Return the (X, Y) coordinate for the center point of the cell that contains the specified text.  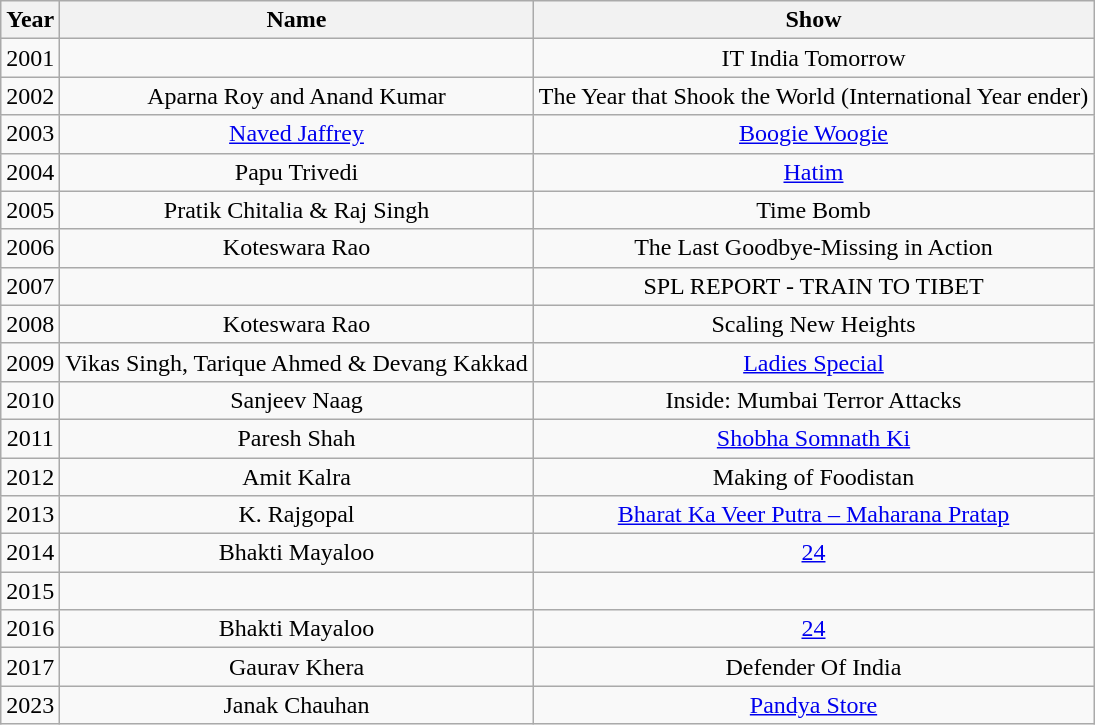
Janak Chauhan (296, 705)
2005 (30, 210)
Scaling New Heights (814, 324)
The Year that Shook the World (International Year ender) (814, 96)
Name (296, 20)
2004 (30, 172)
Making of Foodistan (814, 477)
Aparna Roy and Anand Kumar (296, 96)
2023 (30, 705)
2009 (30, 362)
Ladies Special (814, 362)
2006 (30, 248)
Pratik Chitalia & Raj Singh (296, 210)
2012 (30, 477)
Vikas Singh, Tarique Ahmed & Devang Kakkad (296, 362)
Pandya Store (814, 705)
Gaurav Khera (296, 667)
Naved Jaffrey (296, 134)
Year (30, 20)
The Last Goodbye-Missing in Action (814, 248)
2007 (30, 286)
2016 (30, 629)
Shobha Somnath Ki (814, 438)
2001 (30, 58)
2017 (30, 667)
Amit Kalra (296, 477)
2011 (30, 438)
K. Rajgopal (296, 515)
2010 (30, 400)
Sanjeev Naag (296, 400)
Defender Of India (814, 667)
IT India Tomorrow (814, 58)
Boogie Woogie (814, 134)
2014 (30, 553)
2015 (30, 591)
Paresh Shah (296, 438)
Time Bomb (814, 210)
Bharat Ka Veer Putra – Maharana Pratap (814, 515)
Inside: Mumbai Terror Attacks (814, 400)
Hatim (814, 172)
2008 (30, 324)
Papu Trivedi (296, 172)
2002 (30, 96)
Show (814, 20)
SPL REPORT - TRAIN TO TIBET (814, 286)
2003 (30, 134)
2013 (30, 515)
